For the text-containing cell, return its midpoint in [x, y] coordinate format. 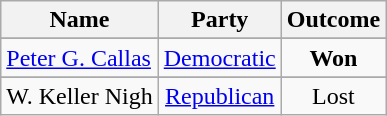
W. Keller Nigh [80, 96]
Peter G. Callas [80, 58]
Republican [220, 96]
Won [333, 58]
Party [220, 20]
Name [80, 20]
Outcome [333, 20]
Democratic [220, 58]
Lost [333, 96]
